Search for the cell housing the specified text and yield its (X, Y) center coordinate. 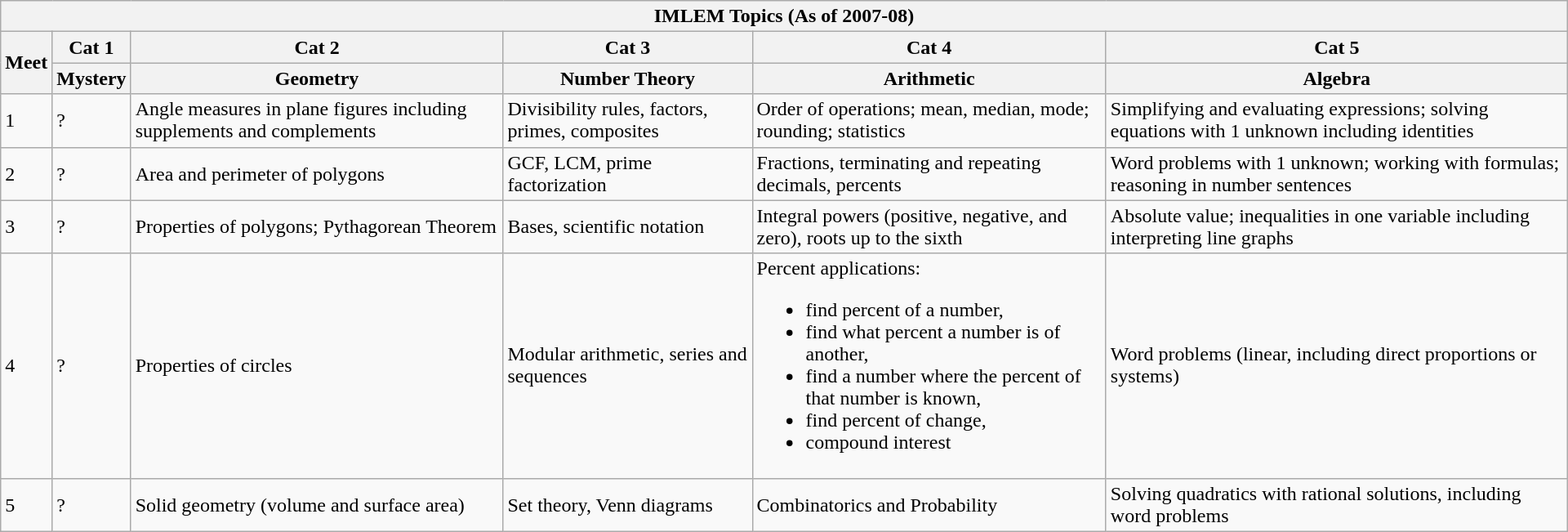
Solving quadratics with rational solutions, including word problems (1336, 505)
Mystery (91, 78)
Area and perimeter of polygons (317, 173)
Set theory, Venn diagrams (627, 505)
2 (26, 173)
3 (26, 227)
Meet (26, 63)
4 (26, 366)
Number Theory (627, 78)
Algebra (1336, 78)
Fractions, terminating and repeating decimals, percents (929, 173)
Simplifying and evaluating expressions; solving equations with 1 unknown including identities (1336, 121)
Solid geometry (volume and surface area) (317, 505)
Order of operations; mean, median, mode; rounding; statistics (929, 121)
Properties of polygons; Pythagorean Theorem (317, 227)
Cat 1 (91, 47)
Arithmetic (929, 78)
5 (26, 505)
Absolute value; inequalities in one variable including interpreting line graphs (1336, 227)
Divisibility rules, factors, primes, composites (627, 121)
GCF, LCM, prime factorization (627, 173)
Cat 3 (627, 47)
Cat 5 (1336, 47)
Cat 2 (317, 47)
Word problems with 1 unknown; working with formulas; reasoning in number sentences (1336, 173)
Combinatorics and Probability (929, 505)
Angle measures in plane figures including supplements and complements (317, 121)
Modular arithmetic, series and sequences (627, 366)
Properties of circles (317, 366)
Integral powers (positive, negative, and zero), roots up to the sixth (929, 227)
IMLEM Topics (As of 2007-08) (784, 16)
Geometry (317, 78)
Bases, scientific notation (627, 227)
Word problems (linear, including direct proportions or systems) (1336, 366)
Cat 4 (929, 47)
1 (26, 121)
